Capture the cell that displays the provided text and extract its (X, Y) central coordinate. 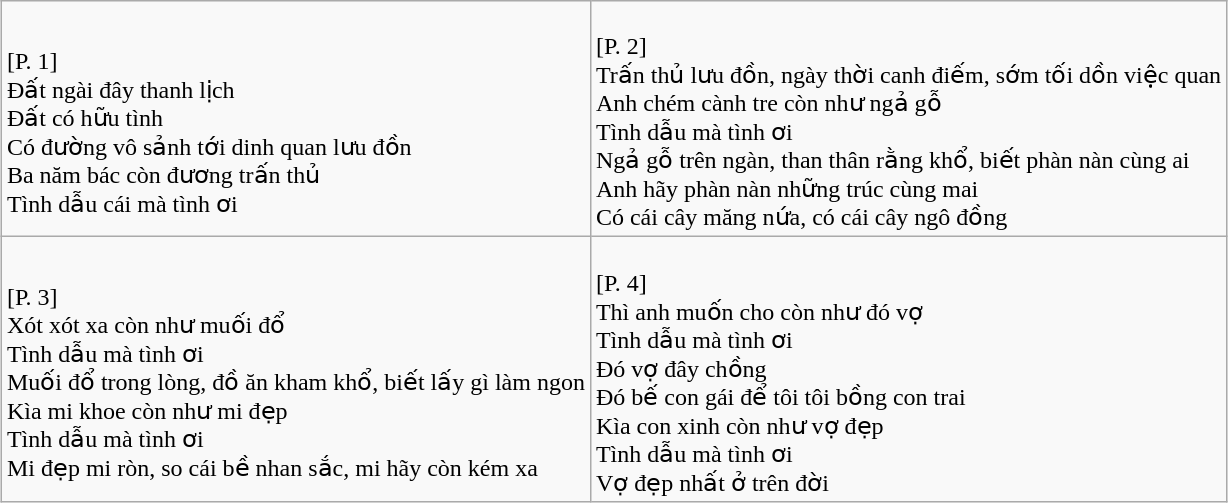
[P. 1]Đất ngài đây thanh lịchĐất có hữu tìnhCó đường vô sảnh tới dinh quan lưu đồnBa năm bác còn đương trấn thủTình dẫu cái mà tình ơi (296, 119)
